Search for the cell housing the specified text and yield its [X, Y] center coordinate. 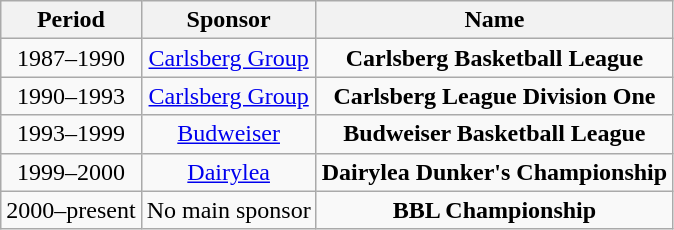
2000–present [71, 210]
1990–1993 [71, 96]
1993–1999 [71, 134]
1987–1990 [71, 58]
Dairylea Dunker's Championship [494, 172]
No main sponsor [228, 210]
1999–2000 [71, 172]
Period [71, 20]
Budweiser Basketball League [494, 134]
Name [494, 20]
Budweiser [228, 134]
Dairylea [228, 172]
BBL Championship [494, 210]
Sponsor [228, 20]
Carlsberg Basketball League [494, 58]
Carlsberg League Division One [494, 96]
